Return (x, y) of the center of cell containing provided text 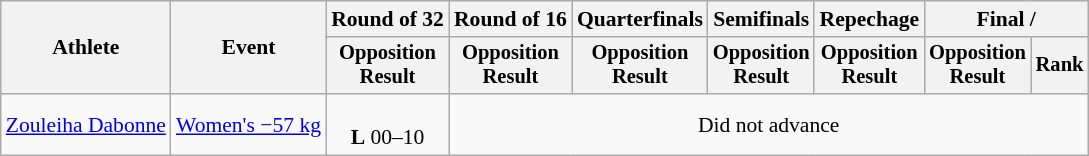
Rank (1060, 66)
Zouleiha Dabonne (86, 124)
Semifinals (762, 19)
Women's −57 kg (248, 124)
L 00–10 (388, 124)
Final / (1006, 19)
Athlete (86, 48)
Did not advance (768, 124)
Round of 32 (388, 19)
Quarterfinals (640, 19)
Round of 16 (510, 19)
Event (248, 48)
Repechage (869, 19)
